For the text-containing cell, return its midpoint in (X, Y) coordinate format. 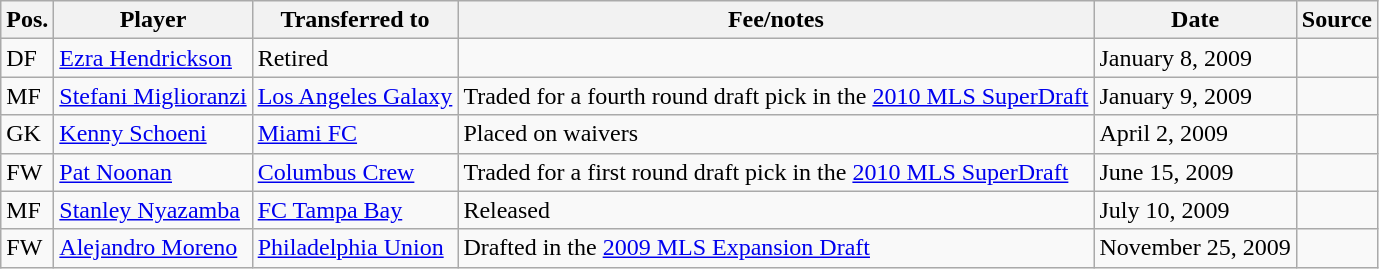
Los Angeles Galaxy (355, 96)
Placed on waivers (776, 134)
Drafted in the 2009 MLS Expansion Draft (776, 248)
June 15, 2009 (1195, 172)
July 10, 2009 (1195, 210)
January 9, 2009 (1195, 96)
Retired (355, 58)
Miami FC (355, 134)
Kenny Schoeni (153, 134)
Pat Noonan (153, 172)
Ezra Hendrickson (153, 58)
Stefani Miglioranzi (153, 96)
Released (776, 210)
Source (1336, 20)
Traded for a fourth round draft pick in the 2010 MLS SuperDraft (776, 96)
November 25, 2009 (1195, 248)
Player (153, 20)
January 8, 2009 (1195, 58)
April 2, 2009 (1195, 134)
GK (28, 134)
Traded for a first round draft pick in the 2010 MLS SuperDraft (776, 172)
Transferred to (355, 20)
FC Tampa Bay (355, 210)
Alejandro Moreno (153, 248)
Columbus Crew (355, 172)
Date (1195, 20)
Stanley Nyazamba (153, 210)
Philadelphia Union (355, 248)
Fee/notes (776, 20)
Pos. (28, 20)
DF (28, 58)
